Return (X, Y) of the center of cell containing provided text 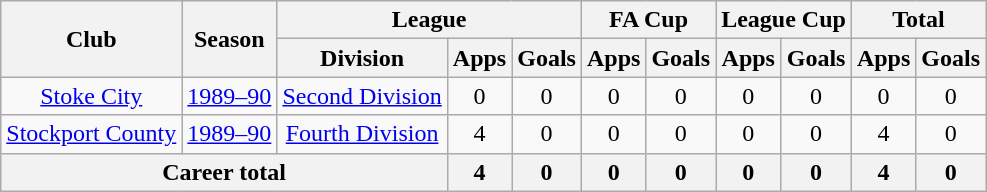
Stoke City (92, 96)
League Cup (784, 20)
FA Cup (648, 20)
Career total (224, 172)
Second Division (362, 96)
Season (230, 39)
Total (918, 20)
Division (362, 58)
League (430, 20)
Fourth Division (362, 134)
Stockport County (92, 134)
Club (92, 39)
